Scan for the cell matching the given text and deliver its [x, y] coordinate at center. 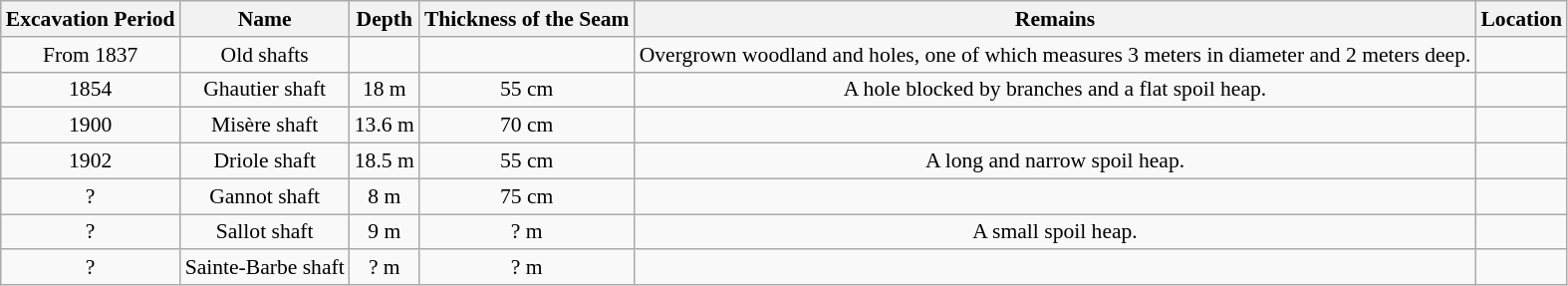
Gannot shaft [265, 196]
1900 [91, 126]
Driole shaft [265, 161]
Sallot shaft [265, 232]
1854 [91, 90]
8 m [385, 196]
A hole blocked by branches and a flat spoil heap. [1056, 90]
Depth [385, 19]
13.6 m [385, 126]
9 m [385, 232]
A small spoil heap. [1056, 232]
Remains [1056, 19]
Name [265, 19]
18 m [385, 90]
18.5 m [385, 161]
Sainte-Barbe shaft [265, 268]
75 cm [527, 196]
70 cm [527, 126]
Thickness of the Seam [527, 19]
Overgrown woodland and holes, one of which measures 3 meters in diameter and 2 meters deep. [1056, 55]
Ghautier shaft [265, 90]
A long and narrow spoil heap. [1056, 161]
1902 [91, 161]
Location [1521, 19]
Old shafts [265, 55]
Excavation Period [91, 19]
From 1837 [91, 55]
Misère shaft [265, 126]
